Locate the cell with the specified text and output its (X, Y) center coordinate. 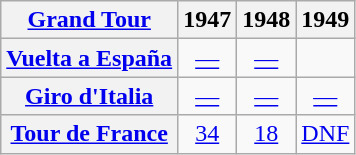
DNF (326, 134)
1948 (266, 20)
Tour de France (90, 134)
1949 (326, 20)
34 (208, 134)
18 (266, 134)
Vuelta a España (90, 58)
Grand Tour (90, 20)
1947 (208, 20)
Giro d'Italia (90, 96)
